Locate the cell with the specified text and output its [X, Y] center coordinate. 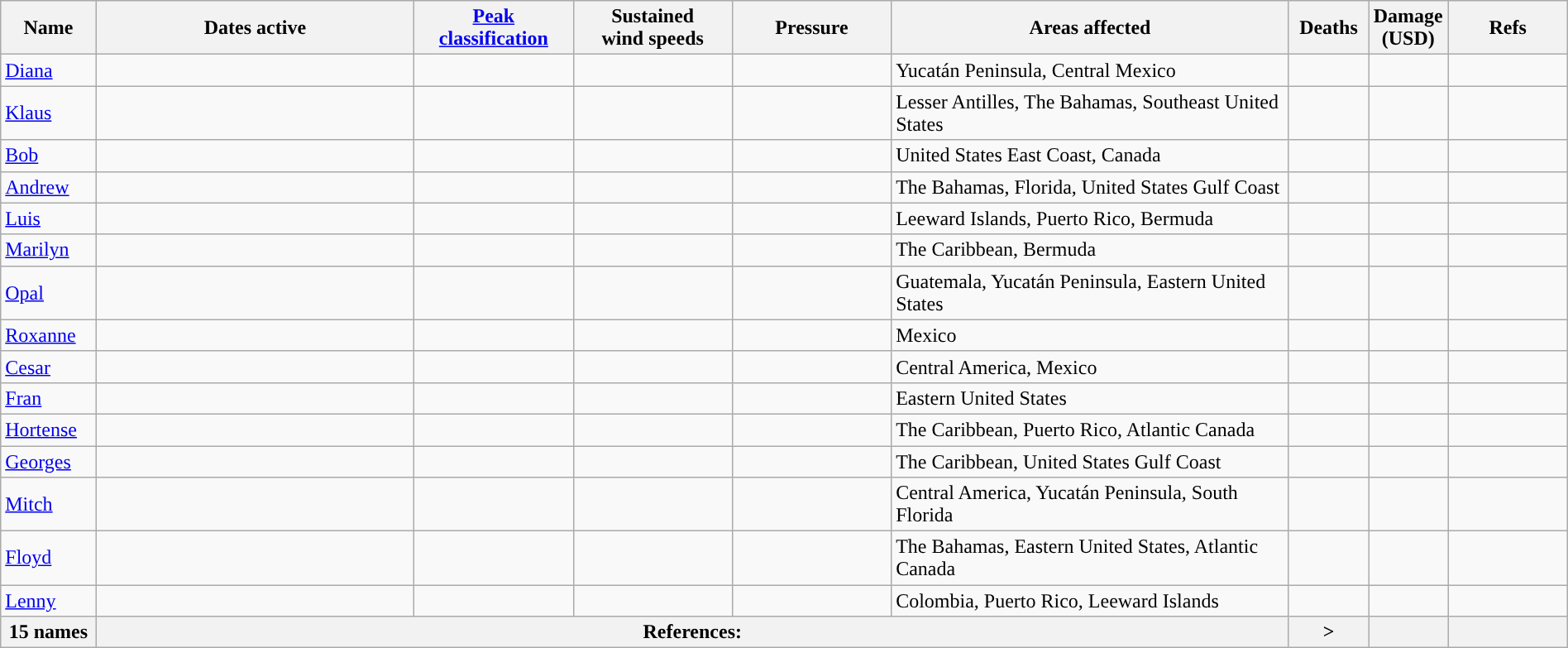
Eastern United States [1090, 398]
Yucatán Peninsula, Central Mexico [1090, 70]
The Caribbean, Bermuda [1090, 250]
Leeward Islands, Puerto Rico, Bermuda [1090, 218]
Fran [48, 398]
Hortense [48, 430]
Sustainedwind speeds [653, 28]
Andrew [48, 187]
Deaths [1328, 28]
Name [48, 28]
> [1328, 632]
References: [692, 632]
Central America, Mexico [1090, 367]
Lesser Antilles, The Bahamas, Southeast United States [1090, 113]
Peak classification [494, 28]
Cesar [48, 367]
Mexico [1090, 335]
Pressure [811, 28]
Colombia, Puerto Rico, Leeward Islands [1090, 601]
Dates active [255, 28]
Klaus [48, 113]
Diana [48, 70]
Luis [48, 218]
Damage(USD) [1408, 28]
Marilyn [48, 250]
The Caribbean, United States Gulf Coast [1090, 461]
The Caribbean, Puerto Rico, Atlantic Canada [1090, 430]
The Bahamas, Eastern United States, Atlantic Canada [1090, 558]
Lenny [48, 601]
The Bahamas, Florida, United States Gulf Coast [1090, 187]
Refs [1508, 28]
United States East Coast, Canada [1090, 156]
Central America, Yucatán Peninsula, South Florida [1090, 505]
Mitch [48, 505]
Bob [48, 156]
15 names [48, 632]
Roxanne [48, 335]
Areas affected [1090, 28]
Georges [48, 461]
Floyd [48, 558]
Opal [48, 293]
Guatemala, Yucatán Peninsula, Eastern United States [1090, 293]
